Return the [x, y] coordinate for the center point of the cell that contains the specified text.  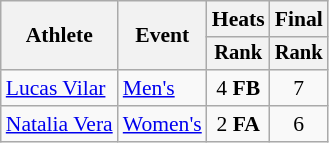
Women's [162, 124]
Lucas Vilar [60, 88]
4 FB [238, 88]
Men's [162, 88]
2 FA [238, 124]
Event [162, 36]
Final [299, 19]
Natalia Vera [60, 124]
6 [299, 124]
Athlete [60, 36]
7 [299, 88]
Heats [238, 19]
